Find where the given text appears and provide that cell's center as (x, y) coordinate. 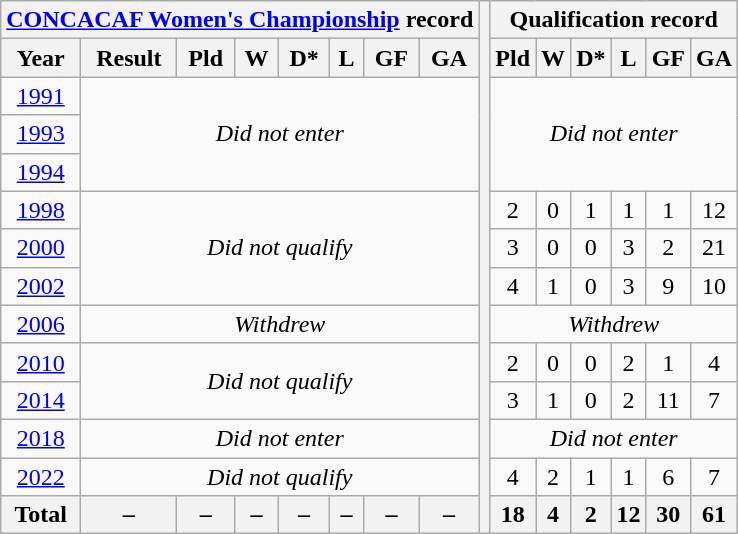
2002 (41, 286)
11 (668, 400)
61 (714, 515)
1993 (41, 134)
1991 (41, 96)
2006 (41, 324)
10 (714, 286)
1994 (41, 172)
18 (513, 515)
30 (668, 515)
CONCACAF Women's Championship record (240, 20)
Year (41, 58)
1998 (41, 210)
6 (668, 477)
21 (714, 248)
9 (668, 286)
2014 (41, 400)
2018 (41, 438)
2000 (41, 248)
2022 (41, 477)
Qualification record (614, 20)
Total (41, 515)
2010 (41, 362)
Result (129, 58)
